Provide the (X, Y) coordinate of the cell's center where the given text is located.  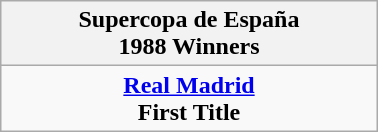
Real MadridFirst Title (189, 98)
Supercopa de España 1988 Winners (189, 34)
